Locate the cell with the specified text and output its [X, Y] center coordinate. 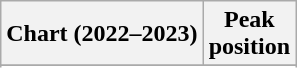
Chart (2022–2023) [102, 34]
Peakposition [249, 34]
